Detect which cell encompasses the target text, then output its (x, y) center coordinate. 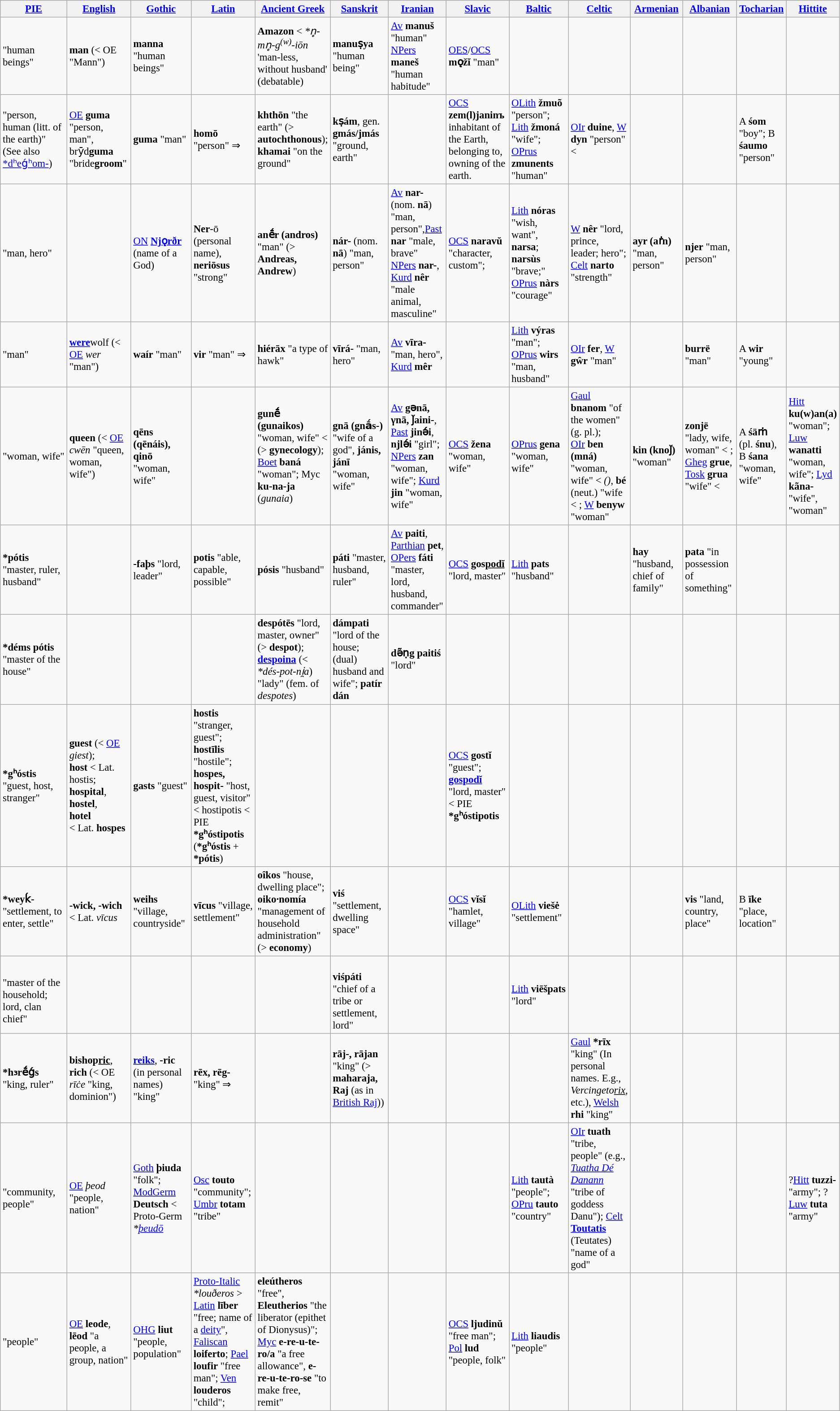
"community, people" (34, 1198)
*weyḱ- "settlement, to enter, settle" (34, 911)
OPrus gena "woman, wife" (539, 456)
hiérāx "a type of hawk" (293, 355)
*h₃rḗǵs "king, ruler" (34, 1078)
manuṣya "human being" (359, 56)
Armenian (656, 9)
hay "husband, chief of family" (656, 570)
zonjë "lady, wife, woman" < ; Gheg grue, Tosk grua "wife" < (710, 456)
werewolf (< OE wer "man") (99, 355)
vīcus "village, settlement" (223, 911)
vir "man" ⇒ (223, 355)
OCS žena "woman, wife" (477, 456)
OIr duine, W dyn "person" < (599, 139)
eleútheros "free", Eleutherios "the liberator (epithet of Dionysus)"; Myc e-re-u-te-ro/a "a free allowance", e-re-u-te-ro-se "to make free, remit" (293, 1342)
páti "master, husband, ruler" (359, 570)
OCS ljudinŭ "free man"; Pol lud "people, folk" (477, 1342)
reiks, -ric (in personal names) "king" (161, 1078)
"person, human (litt. of the earth)"(See also *dʰeǵʰom-) (34, 139)
kin (knoǰ) "woman" (656, 456)
kṣám, gen. gmás/jmás "ground, earth" (359, 139)
Celtic (599, 9)
khthōn "the earth" (> autochthonous); khamai "on the ground" (293, 139)
weihs "village, countryside" (161, 911)
guest (< OE giest); host < Lat. hostis; hospital, hostel, hotel < Lat. hospes (99, 786)
"master of the household; lord, clan chief" (34, 994)
OCS vĭsĭ "hamlet, village" (477, 911)
rāj-, rājan "king" (> maharaja, Raj (as in British Raj)) (359, 1078)
pósis "husband" (293, 570)
dámpati "lord of the house; (dual) husband and wife"; patír dán (359, 660)
"people" (34, 1342)
*gʰóstis "guest, host, stranger" (34, 786)
despótēs "lord, master, owner" (> despot); despoina (< *dés-pot-ni̯a) "lady" (fem. of despotes) (293, 660)
Lith výras "man"; OPrus wirs "man, husband" (539, 355)
*pótis "master, ruler, husband" (34, 570)
viśpáti "chief of a tribe or settlement, lord" (359, 994)
Lith pats "husband" (539, 570)
Lith nóras "wish, want", narsa; narsùs "brave;" OPrus nàrs "courage" (539, 253)
homō "person" ⇒ (223, 139)
Slavic (477, 9)
OE þeod "people, nation" (99, 1198)
Hitt ku(w)an(a) "woman"; Luw wanatti "woman, wife"; Lyd kãna- "wife", "woman" (813, 456)
gunḗ (gunaikos) "woman, wife" < (> gynecology); Boet baná "woman"; Myc ku-na-ja (gunaia) (293, 456)
viś "settlement, dwelling space" (359, 911)
queen (< OE cwēn "queen, woman, wife") (99, 456)
Hittite (813, 9)
Baltic (539, 9)
Goth þiuda "folk"; ModGerm Deutsch < Proto-Germ *þeudō (161, 1198)
nár- (nom. nā) "man, person" (359, 253)
OHG liut "people, population" (161, 1342)
OLith žmuõ "person"; Lith žmoná "wife"; OPrus zmunents "human" (539, 139)
potis "able, capable, possible" (223, 570)
manna "human beings" (161, 56)
Tocharian (761, 9)
Latin (223, 9)
OE guma "person, man", brȳdguma "bridegroom" (99, 139)
waír "man" (161, 355)
"man, hero" (34, 253)
Ner-ō (personal name), neriōsus "strong" (223, 253)
Gothic (161, 9)
OLith viešė "settlement" (539, 911)
Gaul *rīx "king" (In personal names. E.g., Vercingetorix, etc.), Welsh rhi "king" (599, 1078)
oîkos "house, dwelling place"; oiko·nomía "management of household administration" (> economy) (293, 911)
"human beings" (34, 56)
Lith viēšpats "lord" (539, 994)
pata "in possession of something" (710, 570)
Lith liaudis "people" (539, 1342)
ON Njǫrðr (name of a God) (161, 253)
anḗr (andros) "man" (> Andreas, Andrew) (293, 253)
burrë "man" (710, 355)
OIr tuath "tribe, people" (e.g., Tuatha Dé Danann "tribe of goddess Danu"); Celt Toutatis (Teutates) "name of a god" (599, 1198)
də̃ṇg paitiś "lord" (418, 660)
A wir "young" (761, 355)
gasts "guest" (161, 786)
Av paiti, Parthian pet, OPers fáti "master, lord, husband, commander" (418, 570)
?Hitt tuzzi- "army"; ?Luw tuta "army" (813, 1198)
OCS gospodĭ "lord, master" (477, 570)
Av gǝnā, γnā, ǰaini-, Past jinə́i, njlə́i "girl"; NPers zan "woman, wife"; Kurd jin "woman, wife" (418, 456)
njer "man, person" (710, 253)
Av nar- (nom. nā) "man, person",Past nar "male, brave" NPers nar-, Kurd nêr "male animal, masculine" (418, 253)
B īke "place, location" (761, 911)
rēx, rēg- "king" ⇒ (223, 1078)
Osc touto "community"; Umbr totam "tribe" (223, 1198)
Amazon < *n̥-mn̥-g(w)-iōn 'man-less, without husband' (debatable) (293, 56)
guma "man" (161, 139)
vīrá- "man, hero" (359, 355)
gnā (gnā́s-) "wife of a god", jánis, jánī "woman, wife" (359, 456)
A śom "boy"; B śaumo "person" (761, 139)
*déms pótis "master of the house" (34, 660)
vis "land, country, place" (710, 911)
W nêr "lord, prince, leader; hero"; Celt narto "strength" (599, 253)
"man" (34, 355)
PIE (34, 9)
qēns (qēnáis), qinō "woman, wife" (161, 456)
"woman, wife" (34, 456)
Av vīra- "man, hero", Kurd mêr (418, 355)
English (99, 9)
OE leode, lēod "a people, a group, nation" (99, 1342)
OIr fer, W gŵr "man" (599, 355)
ayr (aṙn) "man, person" (656, 253)
OCS gostĭ "guest"; gospodĭ "lord, master" < PIE *gʰóstipotis (477, 786)
Albanian (710, 9)
Lith tautà "people"; OPru tauto "country" (539, 1198)
Iranian (418, 9)
OES/OCS mǫžĭ "man" (477, 56)
-faþs "lord, leader" (161, 570)
Proto-Italic *louðeros > Latin līber "free; name of a deity", Faliscan loiferto; Pael loufir "free man"; Ven louderos "child"; (223, 1342)
Av manuš "human"NPers maneš "human habitude" (418, 56)
OCS zem(l)janinъ inhabitant of the Earth, belonging to, owning of the earth. (477, 139)
bishopric, rich (< OE rīċe "king, dominion") (99, 1078)
Ancient Greek (293, 9)
OCS naravŭ "character, custom"; (477, 253)
A śäṁ (pl. śnu), B śana "woman, wife" (761, 456)
Gaul bnanom "of the women" (g. pl.);OIr ben (mná) "woman, wife" < (), bé (neut.) "wife < ; W benyw "woman" (599, 456)
-wick, -wich < Lat. vīcus (99, 911)
hostis "stranger, guest"; hostīlis "hostile"; hospes, hospit- "host, guest, visitor" < hostipotis < PIE *gʰóstipotis (*gʰóstis + *pótis) (223, 786)
Sanskrit (359, 9)
man (< OE "Mann") (99, 56)
